Find where the given text appears and provide that cell's center as (x, y) coordinate. 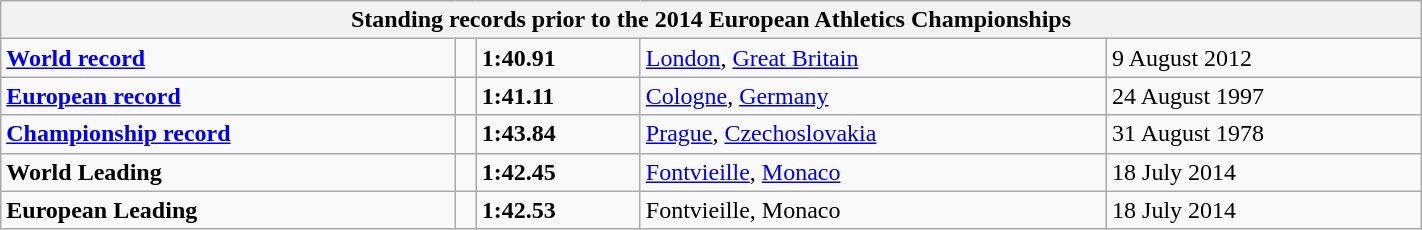
9 August 2012 (1264, 58)
Standing records prior to the 2014 European Athletics Championships (711, 20)
24 August 1997 (1264, 96)
European Leading (228, 210)
1:41.11 (558, 96)
Cologne, Germany (873, 96)
Prague, Czechoslovakia (873, 134)
European record (228, 96)
1:40.91 (558, 58)
1:42.45 (558, 172)
1:43.84 (558, 134)
1:42.53 (558, 210)
World Leading (228, 172)
World record (228, 58)
London, Great Britain (873, 58)
Championship record (228, 134)
31 August 1978 (1264, 134)
